Detect which cell encompasses the target text, then output its (x, y) center coordinate. 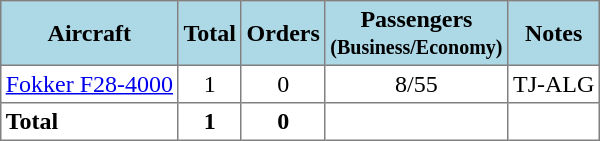
Passengers(Business/Economy) (416, 33)
Fokker F28-4000 (89, 84)
Aircraft (89, 33)
TJ-ALG (554, 84)
Notes (554, 33)
Orders (283, 33)
8/55 (416, 84)
